Return the [x, y] coordinate for the center point of the cell that contains the specified text.  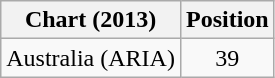
Chart (2013) [91, 20]
Australia (ARIA) [91, 58]
39 [227, 58]
Position [227, 20]
